Extract the [x, y] coordinate from the center of the cell holding the provided text.  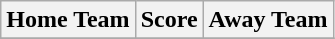
Away Team [268, 20]
Score [169, 20]
Home Team [68, 20]
